Capture the cell that displays the provided text and extract its [X, Y] central coordinate. 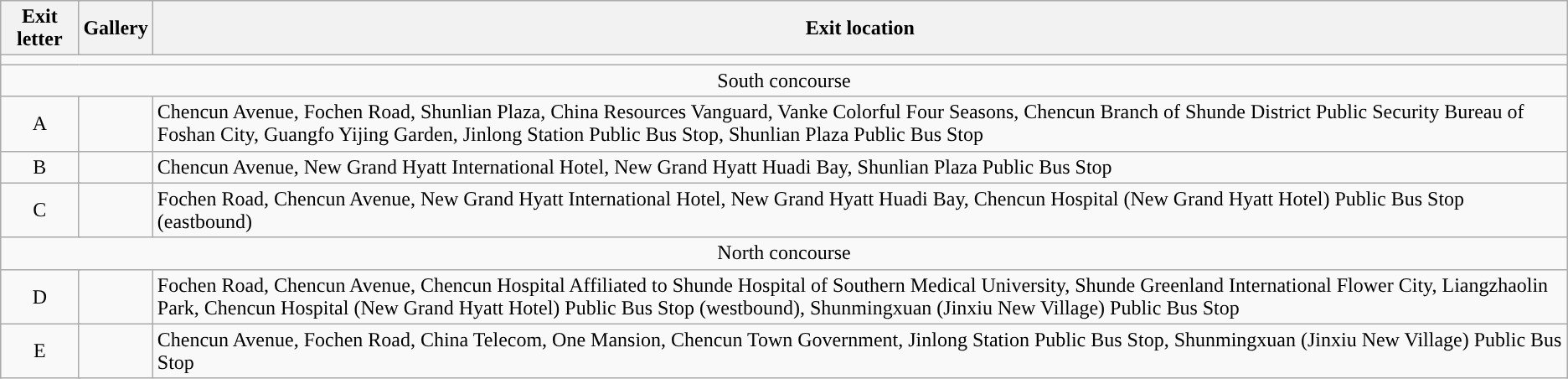
Exit letter [40, 29]
A [40, 124]
North concourse [784, 253]
Chencun Avenue, New Grand Hyatt International Hotel, New Grand Hyatt Huadi Bay, Shunlian Plaza Public Bus Stop [859, 167]
B [40, 167]
E [40, 350]
C [40, 210]
Gallery [116, 29]
South concourse [784, 80]
D [40, 297]
Exit location [859, 29]
